Determine the (X, Y) coordinate at the center of the cell enclosing the given text.  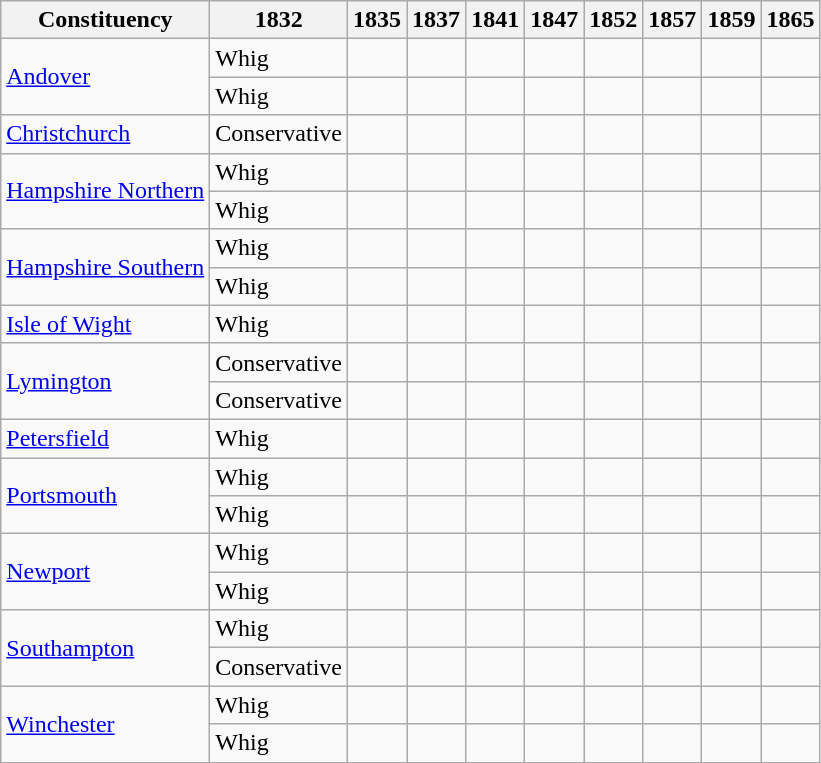
Winchester (106, 724)
1841 (496, 20)
1857 (672, 20)
Andover (106, 77)
Isle of Wight (106, 324)
1859 (732, 20)
Portsmouth (106, 496)
1852 (614, 20)
1837 (436, 20)
1832 (279, 20)
Newport (106, 572)
1835 (376, 20)
Petersfield (106, 438)
Constituency (106, 20)
1865 (790, 20)
Christchurch (106, 134)
1847 (554, 20)
Hampshire Southern (106, 267)
Hampshire Northern (106, 191)
Lymington (106, 381)
Southampton (106, 648)
